From the cell containing the given text, extract its center point as [X, Y] coordinate. 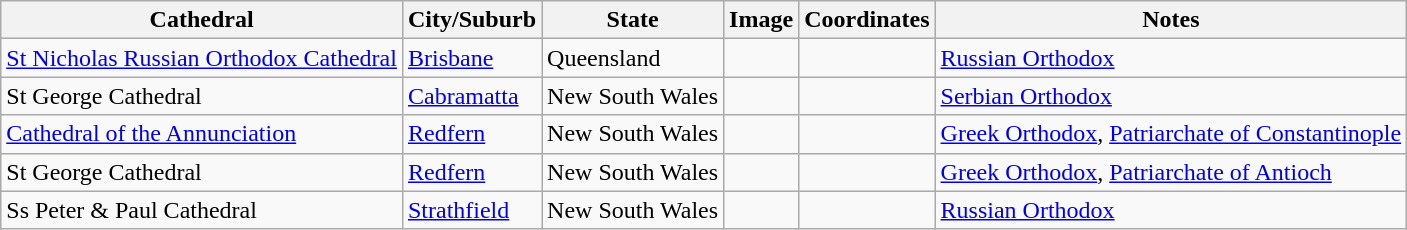
Coordinates [867, 20]
State [633, 20]
Cathedral [202, 20]
City/Suburb [472, 20]
St Nicholas Russian Orthodox Cathedral [202, 58]
Ss Peter & Paul Cathedral [202, 210]
Serbian Orthodox [1171, 96]
Brisbane [472, 58]
Greek Orthodox, Patriarchate of Antioch [1171, 172]
Greek Orthodox, Patriarchate of Constantinople [1171, 134]
Notes [1171, 20]
Cathedral of the Annunciation [202, 134]
Cabramatta [472, 96]
Queensland [633, 58]
Image [762, 20]
Strathfield [472, 210]
